Scan for the cell matching the given text and deliver its (X, Y) coordinate at center. 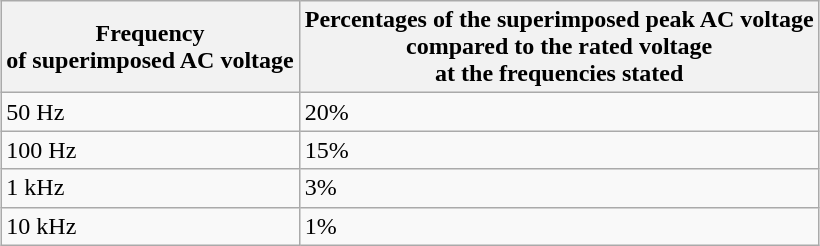
100 Hz (150, 150)
1% (559, 226)
Percentages of the superimposed peak AC voltage compared to the rated voltage at the frequencies stated (559, 47)
15% (559, 150)
Frequency of superimposed AC voltage (150, 47)
50 Hz (150, 112)
10 kHz (150, 226)
1 kHz (150, 188)
20% (559, 112)
3% (559, 188)
